Pinpoint the cell where the given text exists, returning its (x, y) midpoint coordinate. 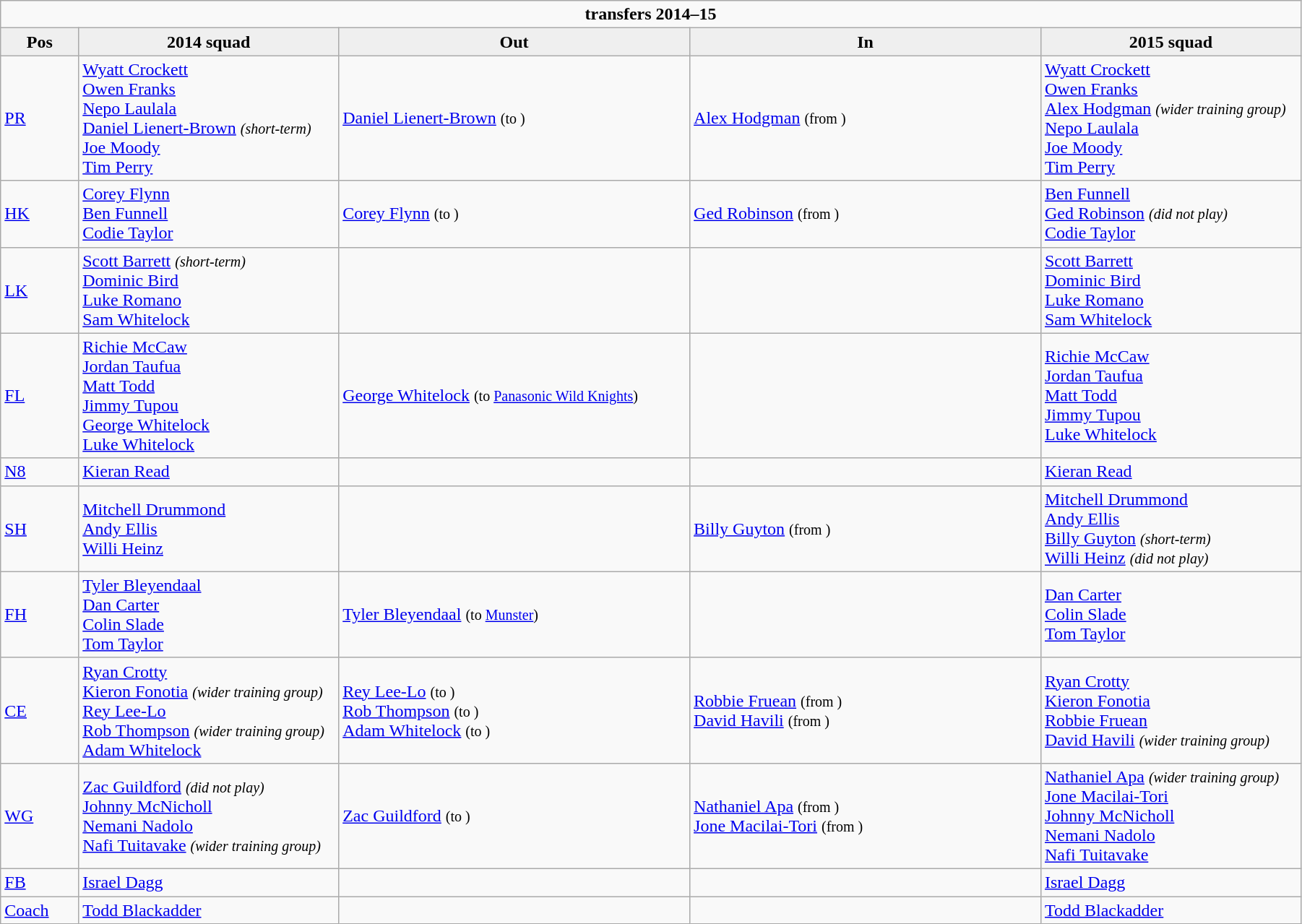
HK (40, 214)
Nathaniel Apa (from ) Jone Macilai-Tori (from ) (866, 816)
Ryan CrottyKieron Fonotia (wider training group)Rey Lee-LoRob Thompson (wider training group)Adam Whitelock (209, 710)
Wyatt CrockettOwen FranksAlex Hodgman (wider training group)Nepo LaulalaJoe MoodyTim Perry (1170, 118)
Nathaniel Apa (wider training group)Jone Macilai-ToriJohnny McNichollNemani NadoloNafi Tuitavake (1170, 816)
Ben FunnellGed Robinson (did not play)Codie Taylor (1170, 214)
Out (514, 42)
FL (40, 396)
Wyatt CrockettOwen FranksNepo LaulalaDaniel Lienert-Brown (short-term)Joe MoodyTim Perry (209, 118)
WG (40, 816)
N8 (40, 472)
Zac Guildford (to ) (514, 816)
Robbie Fruean (from ) David Havili (from ) (866, 710)
Mitchell DrummondAndy EllisWilli Heinz (209, 529)
SH (40, 529)
Daniel Lienert-Brown (to ) (514, 118)
Zac Guildford (did not play)Johnny McNichollNemani NadoloNafi Tuitavake (wider training group) (209, 816)
Rey Lee-Lo (to ) Rob Thompson (to ) Adam Whitelock (to ) (514, 710)
In (866, 42)
Pos (40, 42)
Ryan CrottyKieron FonotiaRobbie FrueanDavid Havili (wider training group) (1170, 710)
CE (40, 710)
transfers 2014–15 (651, 14)
FB (40, 882)
LK (40, 290)
2014 squad (209, 42)
Coach (40, 910)
2015 squad (1170, 42)
Corey Flynn (to ) (514, 214)
Alex Hodgman (from ) (866, 118)
Billy Guyton (from ) (866, 529)
Dan CarterColin SladeTom Taylor (1170, 614)
Tyler BleyendaalDan CarterColin SladeTom Taylor (209, 614)
George Whitelock (to Panasonic Wild Knights) (514, 396)
Richie McCawJordan TaufuaMatt ToddJimmy TupouLuke Whitelock (1170, 396)
Ged Robinson (from ) (866, 214)
Richie McCawJordan TaufuaMatt ToddJimmy TupouGeorge WhitelockLuke Whitelock (209, 396)
Scott BarrettDominic BirdLuke RomanoSam Whitelock (1170, 290)
Scott Barrett (short-term)Dominic BirdLuke RomanoSam Whitelock (209, 290)
PR (40, 118)
Tyler Bleyendaal (to Munster) (514, 614)
Corey FlynnBen FunnellCodie Taylor (209, 214)
Mitchell DrummondAndy EllisBilly Guyton (short-term)Willi Heinz (did not play) (1170, 529)
FH (40, 614)
